Determine the [X, Y] coordinate at the center of the cell enclosing the given text.  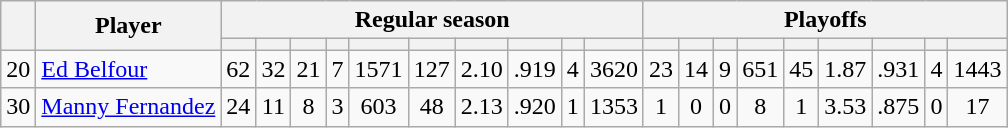
21 [308, 69]
11 [274, 107]
2.13 [482, 107]
127 [432, 69]
3.53 [846, 107]
Playoffs [825, 20]
9 [726, 69]
45 [802, 69]
62 [238, 69]
1.87 [846, 69]
30 [18, 107]
32 [274, 69]
.875 [898, 107]
23 [660, 69]
Manny Fernandez [128, 107]
.919 [534, 69]
603 [378, 107]
.931 [898, 69]
1443 [978, 69]
3620 [614, 69]
Ed Belfour [128, 69]
2.10 [482, 69]
7 [338, 69]
20 [18, 69]
Player [128, 26]
Regular season [432, 20]
48 [432, 107]
17 [978, 107]
1353 [614, 107]
24 [238, 107]
3 [338, 107]
14 [696, 69]
651 [760, 69]
.920 [534, 107]
1571 [378, 69]
